Provide the [x, y] coordinate of the cell's center where the given text is located.  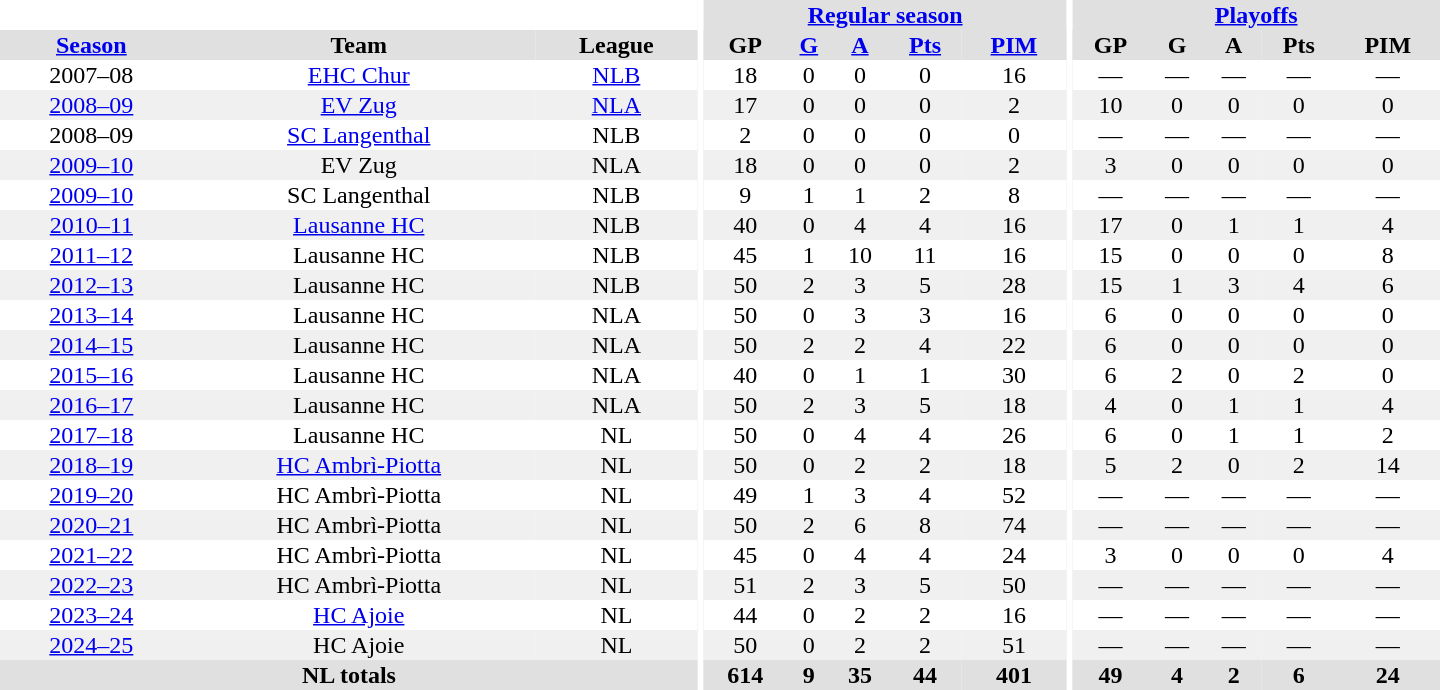
2011–12 [92, 255]
2010–11 [92, 225]
2017–18 [92, 435]
2019–20 [92, 495]
2007–08 [92, 75]
Team [359, 45]
11 [924, 255]
2018–19 [92, 465]
35 [860, 675]
NL totals [349, 675]
2023–24 [92, 615]
30 [1014, 375]
22 [1014, 345]
2016–17 [92, 405]
14 [1388, 465]
28 [1014, 285]
52 [1014, 495]
614 [745, 675]
2022–23 [92, 585]
2013–14 [92, 315]
2012–13 [92, 285]
2014–15 [92, 345]
26 [1014, 435]
401 [1014, 675]
74 [1014, 525]
2024–25 [92, 645]
2020–21 [92, 525]
Regular season [885, 15]
Season [92, 45]
2021–22 [92, 555]
2015–16 [92, 375]
EHC Chur [359, 75]
Playoffs [1256, 15]
League [616, 45]
